Output the [X, Y] coordinate of the center of the cell containing the given text.  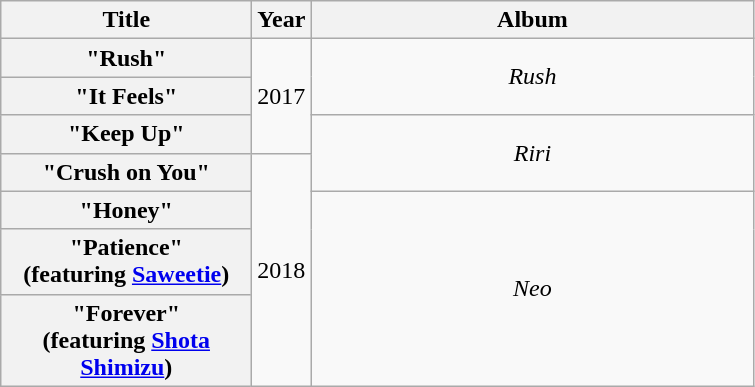
"Crush on You" [126, 172]
Riri [532, 153]
"Keep Up" [126, 134]
Album [532, 20]
2017 [282, 96]
"It Feels" [126, 96]
"Honey" [126, 210]
2018 [282, 270]
Rush [532, 77]
"Patience"(featuring Saweetie) [126, 262]
Title [126, 20]
"Rush" [126, 58]
Year [282, 20]
"Forever"(featuring Shota Shimizu) [126, 340]
Neo [532, 288]
